Detect which cell encompasses the target text, then output its [X, Y] center coordinate. 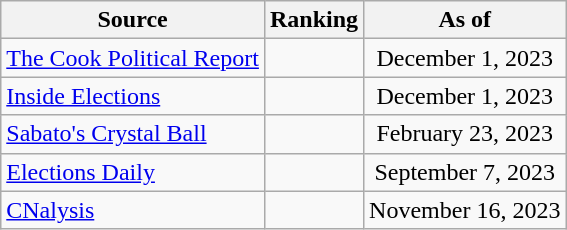
Inside Elections [133, 96]
CNalysis [133, 210]
Elections Daily [133, 172]
Sabato's Crystal Ball [133, 134]
Source [133, 20]
November 16, 2023 [465, 210]
As of [465, 20]
February 23, 2023 [465, 134]
Ranking [314, 20]
The Cook Political Report [133, 58]
September 7, 2023 [465, 172]
